Extract the (X, Y) coordinate from the center of the cell holding the provided text.  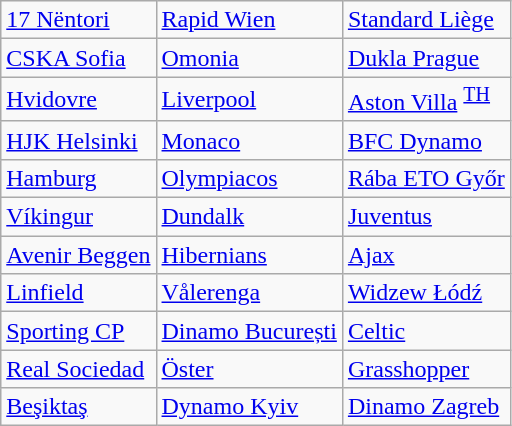
Monaco (249, 140)
Widzew Łódź (426, 293)
Rapid Wien (249, 20)
Dinamo Zagreb (426, 407)
Sporting CP (78, 331)
Aston Villa TH (426, 100)
Öster (249, 369)
Dundalk (249, 217)
Ajax (426, 255)
Olympiacos (249, 178)
Hamburg (78, 178)
Real Sociedad (78, 369)
Liverpool (249, 100)
Celtic (426, 331)
Standard Liège (426, 20)
Rába ETO Győr (426, 178)
Dinamo București (249, 331)
Hvidovre (78, 100)
Omonia (249, 58)
Víkingur (78, 217)
Hibernians (249, 255)
Dukla Prague (426, 58)
Avenir Beggen (78, 255)
Beşiktaş (78, 407)
Grasshopper (426, 369)
HJK Helsinki (78, 140)
Dynamo Kyiv (249, 407)
BFC Dynamo (426, 140)
Linfield (78, 293)
CSKA Sofia (78, 58)
17 Nëntori (78, 20)
Juventus (426, 217)
Vålerenga (249, 293)
